Find where the given text appears and provide that cell's center as [X, Y] coordinate. 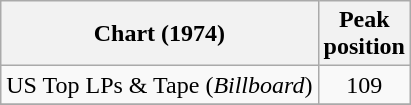
Peakposition [364, 34]
Chart (1974) [160, 34]
US Top LPs & Tape (Billboard) [160, 85]
109 [364, 85]
